Pinpoint the cell where the given text exists, returning its [x, y] midpoint coordinate. 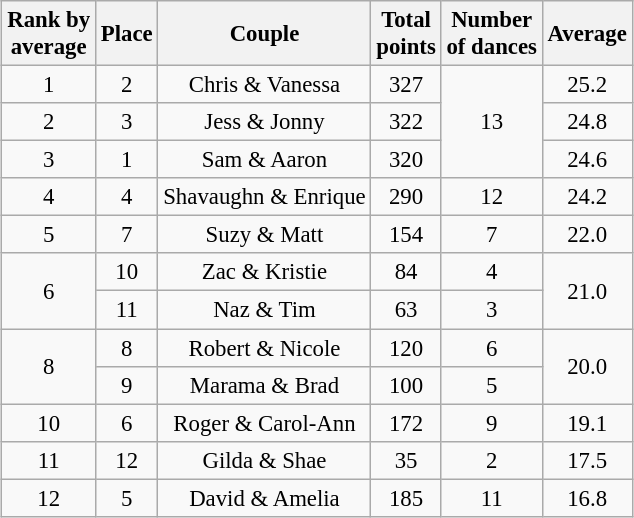
Totalpoints [406, 34]
Gilda & Shae [264, 460]
327 [406, 84]
320 [406, 160]
21.0 [587, 290]
17.5 [587, 460]
24.2 [587, 197]
100 [406, 385]
185 [406, 498]
172 [406, 423]
24.6 [587, 160]
16.8 [587, 498]
19.1 [587, 423]
13 [492, 122]
Suzy & Matt [264, 235]
63 [406, 310]
290 [406, 197]
Couple [264, 34]
Sam & Aaron [264, 160]
Jess & Jonny [264, 122]
Zac & Kristie [264, 272]
154 [406, 235]
Robert & Nicole [264, 347]
35 [406, 460]
Rank byaverage [49, 34]
Place [126, 34]
Average [587, 34]
Roger & Carol-Ann [264, 423]
Naz & Tim [264, 310]
322 [406, 122]
Numberof dances [492, 34]
24.8 [587, 122]
22.0 [587, 235]
Shavaughn & Enrique [264, 197]
David & Amelia [264, 498]
84 [406, 272]
120 [406, 347]
20.0 [587, 366]
Chris & Vanessa [264, 84]
25.2 [587, 84]
Marama & Brad [264, 385]
